For the text-containing cell, return its midpoint in [x, y] coordinate format. 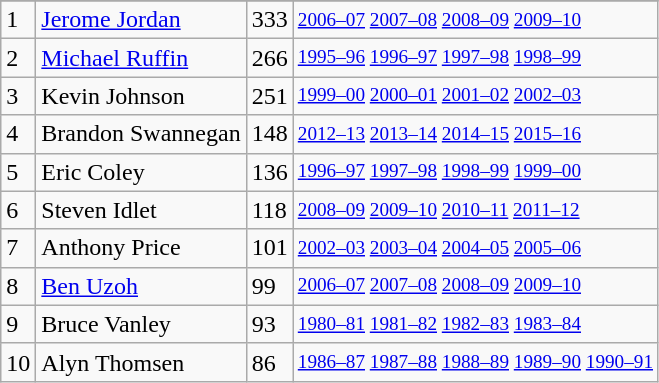
99 [270, 286]
5 [18, 172]
2002–03 2003–04 2004–05 2005–06 [475, 248]
333 [270, 20]
7 [18, 248]
1 [18, 20]
118 [270, 210]
6 [18, 210]
Bruce Vanley [141, 324]
Michael Ruffin [141, 58]
101 [270, 248]
266 [270, 58]
1999–00 2000–01 2001–02 2002–03 [475, 96]
9 [18, 324]
1986–87 1987–88 1988–89 1989–90 1990–91 [475, 362]
Eric Coley [141, 172]
1996–97 1997–98 1998–99 1999–00 [475, 172]
Steven Idlet [141, 210]
Anthony Price [141, 248]
2012–13 2013–14 2014–15 2015–16 [475, 134]
10 [18, 362]
2 [18, 58]
148 [270, 134]
Brandon Swannegan [141, 134]
8 [18, 286]
1980–81 1981–82 1982–83 1983–84 [475, 324]
251 [270, 96]
136 [270, 172]
Ben Uzoh [141, 286]
3 [18, 96]
86 [270, 362]
4 [18, 134]
Alyn Thomsen [141, 362]
93 [270, 324]
1995–96 1996–97 1997–98 1998–99 [475, 58]
2008–09 2009–10 2010–11 2011–12 [475, 210]
Kevin Johnson [141, 96]
Jerome Jordan [141, 20]
